Return the [X, Y] coordinate for the center point of the cell that contains the specified text.  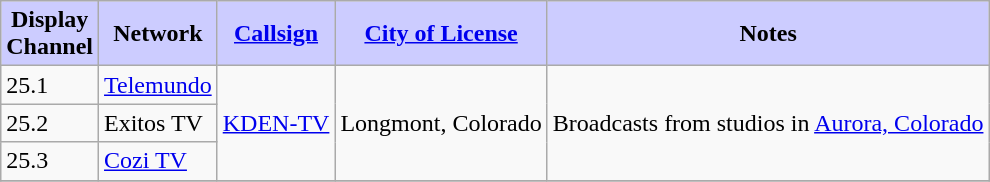
25.1 [50, 85]
Network [158, 34]
Exitos TV [158, 123]
Broadcasts from studios in Aurora, Colorado [768, 123]
City of License [441, 34]
Callsign [276, 34]
Longmont, Colorado [441, 123]
Cozi TV [158, 161]
DisplayChannel [50, 34]
Telemundo [158, 85]
KDEN-TV [276, 123]
25.3 [50, 161]
Notes [768, 34]
25.2 [50, 123]
